Detect which cell encompasses the target text, then output its [x, y] center coordinate. 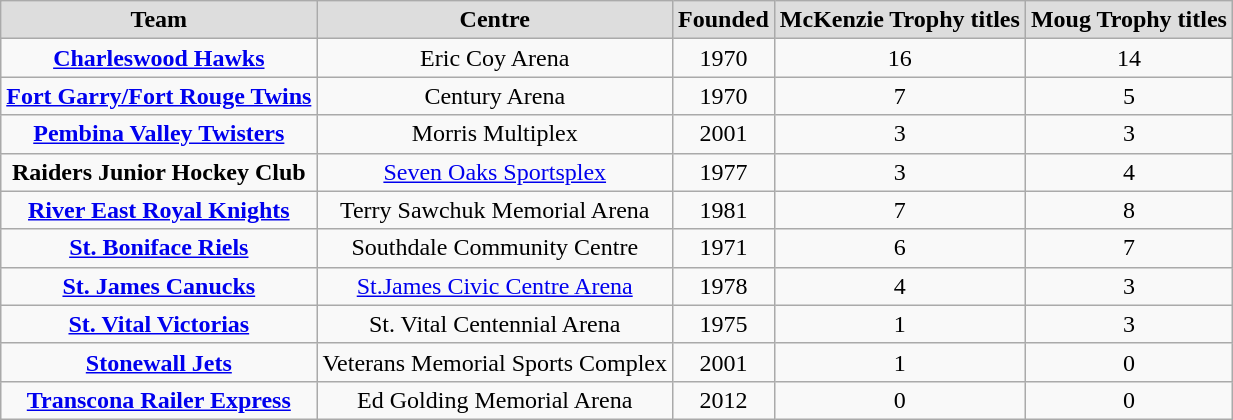
Charleswood Hawks [159, 58]
St. Vital Victorias [159, 324]
1977 [724, 172]
6 [900, 248]
Transcona Railer Express [159, 400]
Pembina Valley Twisters [159, 134]
St. James Canucks [159, 286]
2012 [724, 400]
1978 [724, 286]
Stonewall Jets [159, 362]
St. Boniface Riels [159, 248]
Fort Garry/Fort Rouge Twins [159, 96]
1981 [724, 210]
Moug Trophy titles [1128, 20]
McKenzie Trophy titles [900, 20]
Seven Oaks Sportsplex [495, 172]
16 [900, 58]
St.James Civic Centre Arena [495, 286]
Team [159, 20]
Century Arena [495, 96]
14 [1128, 58]
1975 [724, 324]
River East Royal Knights [159, 210]
Ed Golding Memorial Arena [495, 400]
Founded [724, 20]
Morris Multiplex [495, 134]
Southdale Community Centre [495, 248]
5 [1128, 96]
Terry Sawchuk Memorial Arena [495, 210]
8 [1128, 210]
Veterans Memorial Sports Complex [495, 362]
1971 [724, 248]
Eric Coy Arena [495, 58]
Centre [495, 20]
Raiders Junior Hockey Club [159, 172]
St. Vital Centennial Arena [495, 324]
